Pinpoint the cell where the given text exists, returning its (X, Y) midpoint coordinate. 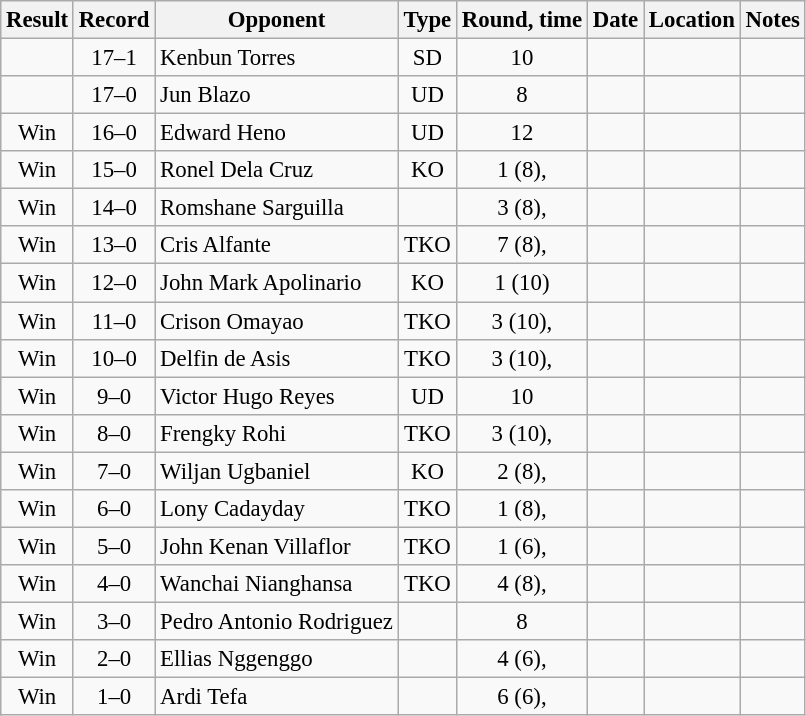
Kenbun Torres (276, 58)
15–0 (114, 170)
Wiljan Ugbaniel (276, 471)
John Kenan Villaflor (276, 546)
John Mark Apolinario (276, 283)
2–0 (114, 659)
12–0 (114, 283)
4 (6), (522, 659)
Frengky Rohi (276, 433)
Victor Hugo Reyes (276, 396)
Location (692, 20)
11–0 (114, 321)
13–0 (114, 245)
Jun Blazo (276, 95)
Round, time (522, 20)
8–0 (114, 433)
1–0 (114, 697)
Type (427, 20)
7–0 (114, 471)
Opponent (276, 20)
1 (6), (522, 546)
Ellias Nggenggo (276, 659)
14–0 (114, 208)
Ardi Tefa (276, 697)
4–0 (114, 584)
12 (522, 133)
Romshane Sarguilla (276, 208)
Pedro Antonio Rodriguez (276, 621)
SD (427, 58)
10–0 (114, 358)
Date (615, 20)
2 (8), (522, 471)
5–0 (114, 546)
6 (6), (522, 697)
9–0 (114, 396)
7 (8), (522, 245)
Lony Cadayday (276, 509)
17–0 (114, 95)
Delfin de Asis (276, 358)
Cris Alfante (276, 245)
3–0 (114, 621)
16–0 (114, 133)
1 (10) (522, 283)
Result (38, 20)
Crison Omayao (276, 321)
Wanchai Nianghansa (276, 584)
17–1 (114, 58)
4 (8), (522, 584)
6–0 (114, 509)
Ronel Dela Cruz (276, 170)
3 (8), (522, 208)
Edward Heno (276, 133)
Notes (772, 20)
Record (114, 20)
